Determine the [x, y] coordinate at the center of the cell enclosing the given text.  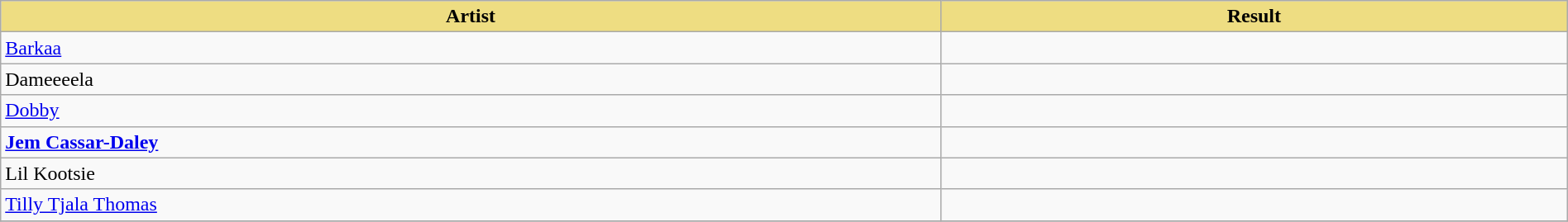
Artist [471, 17]
Tilly Tjala Thomas [471, 205]
Jem Cassar-Daley [471, 142]
Dameeeela [471, 79]
Barkaa [471, 48]
Dobby [471, 111]
Lil Kootsie [471, 173]
Result [1254, 17]
